Extract the (x, y) coordinate from the center of the cell holding the provided text.  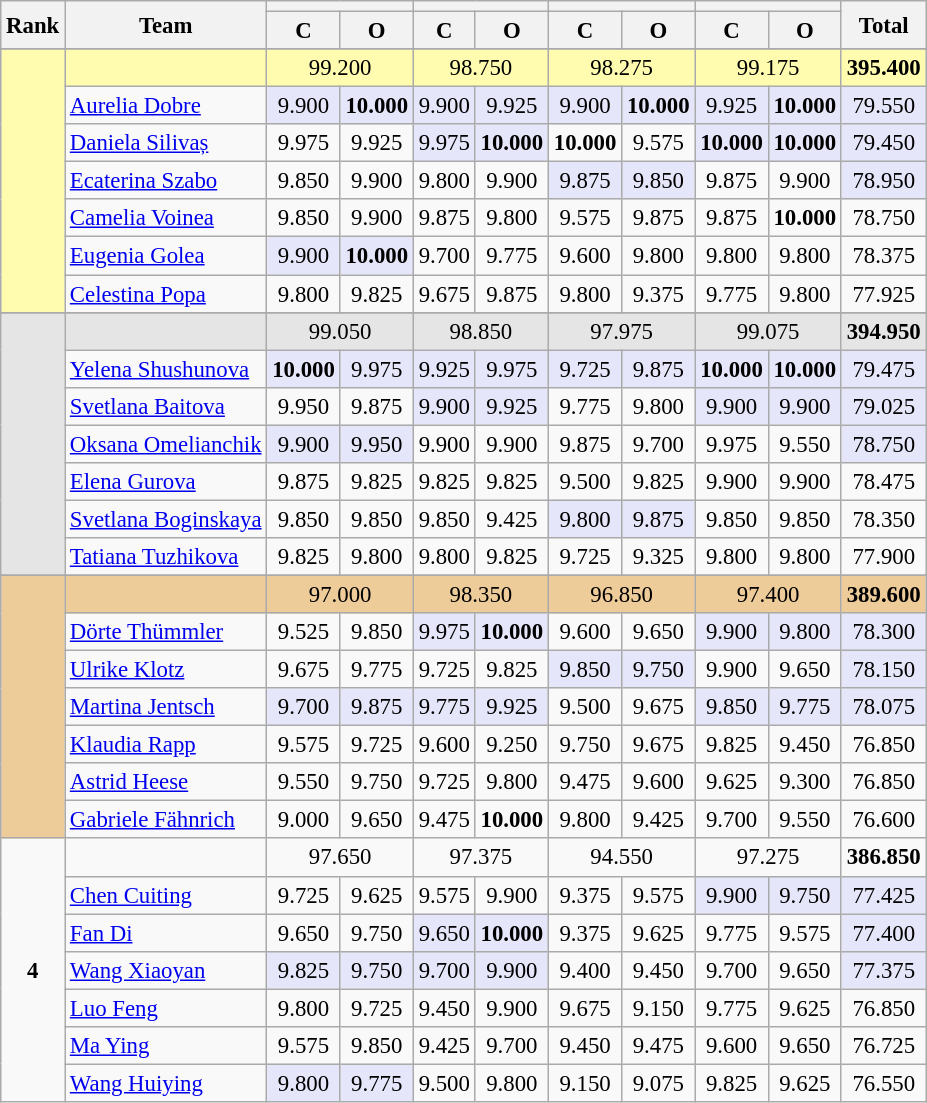
Aurelia Dobre (166, 106)
Chen Cuiting (166, 895)
78.150 (884, 670)
77.400 (884, 933)
9.525 (304, 632)
99.200 (340, 68)
76.600 (884, 820)
Eugenia Golea (166, 256)
9.325 (658, 557)
98.750 (480, 68)
Luo Feng (166, 1008)
77.900 (884, 557)
9.400 (584, 970)
99.050 (340, 331)
Gabriele Fähnrich (166, 820)
76.725 (884, 1046)
77.925 (884, 294)
9.300 (804, 782)
Wang Xiaoyan (166, 970)
98.350 (480, 594)
97.400 (768, 594)
Ecaterina Szabo (166, 181)
98.275 (621, 68)
79.550 (884, 106)
Wang Huiying (166, 1083)
97.975 (621, 331)
4 (33, 970)
Svetlana Baitova (166, 406)
Ma Ying (166, 1046)
97.650 (340, 858)
77.375 (884, 970)
78.475 (884, 482)
78.375 (884, 256)
394.950 (884, 331)
99.175 (768, 68)
Yelena Shushunova (166, 369)
77.425 (884, 895)
79.475 (884, 369)
Svetlana Boginskaya (166, 519)
97.275 (768, 858)
9.250 (512, 745)
Daniela Silivaș (166, 143)
94.550 (621, 858)
97.000 (340, 594)
9.000 (304, 820)
9.075 (658, 1083)
98.850 (480, 331)
Klaudia Rapp (166, 745)
395.400 (884, 68)
Ulrike Klotz (166, 670)
78.350 (884, 519)
Elena Gurova (166, 482)
Martina Jentsch (166, 707)
78.300 (884, 632)
Total (884, 25)
Oksana Omelianchik (166, 444)
389.600 (884, 594)
Celestina Popa (166, 294)
79.450 (884, 143)
96.850 (621, 594)
Team (166, 25)
99.075 (768, 331)
78.950 (884, 181)
386.850 (884, 858)
Camelia Voinea (166, 219)
78.075 (884, 707)
Astrid Heese (166, 782)
79.025 (884, 406)
Rank (33, 25)
97.375 (480, 858)
76.550 (884, 1083)
Tatiana Tuzhikova (166, 557)
Dörte Thümmler (166, 632)
Fan Di (166, 933)
